Return the (x, y) coordinate for the center point of the cell that contains the specified text.  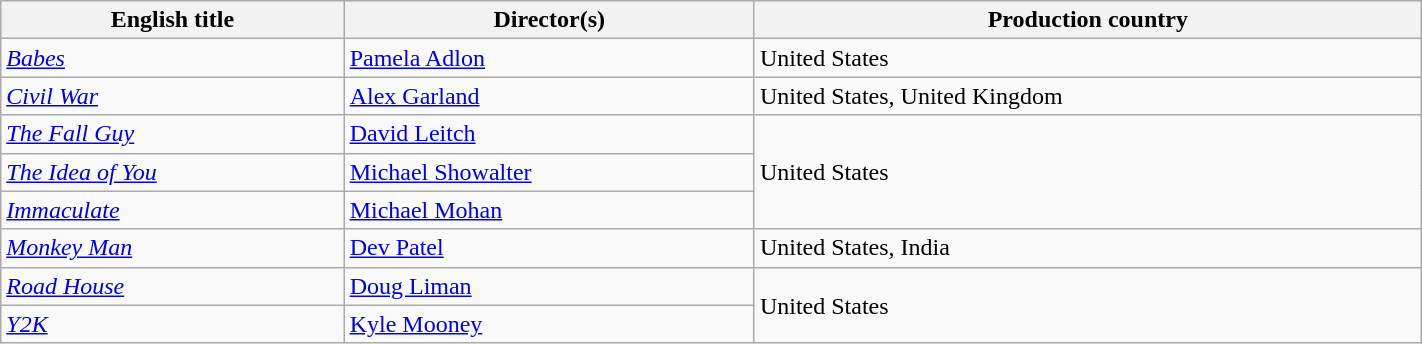
Pamela Adlon (549, 58)
Babes (172, 58)
Monkey Man (172, 248)
United States, India (1088, 248)
Dev Patel (549, 248)
Michael Showalter (549, 172)
Kyle Mooney (549, 324)
English title (172, 20)
The Idea of You (172, 172)
The Fall Guy (172, 134)
Road House (172, 286)
Alex Garland (549, 96)
Doug Liman (549, 286)
Director(s) (549, 20)
Civil War (172, 96)
Production country (1088, 20)
Y2K (172, 324)
David Leitch (549, 134)
United States, United Kingdom (1088, 96)
Immaculate (172, 210)
Michael Mohan (549, 210)
